Find where the given text appears and provide that cell's center as (X, Y) coordinate. 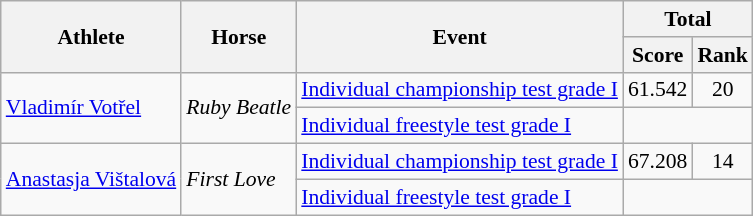
Vladimír Votřel (91, 108)
Ruby Beatle (238, 108)
Event (460, 36)
Rank (722, 55)
20 (722, 90)
Athlete (91, 36)
Horse (238, 36)
61.542 (658, 90)
Score (658, 55)
Anastasja Vištalová (91, 180)
First Love (238, 180)
Total (688, 19)
14 (722, 162)
67.208 (658, 162)
